Locate the cell with the specified text and output its [X, Y] center coordinate. 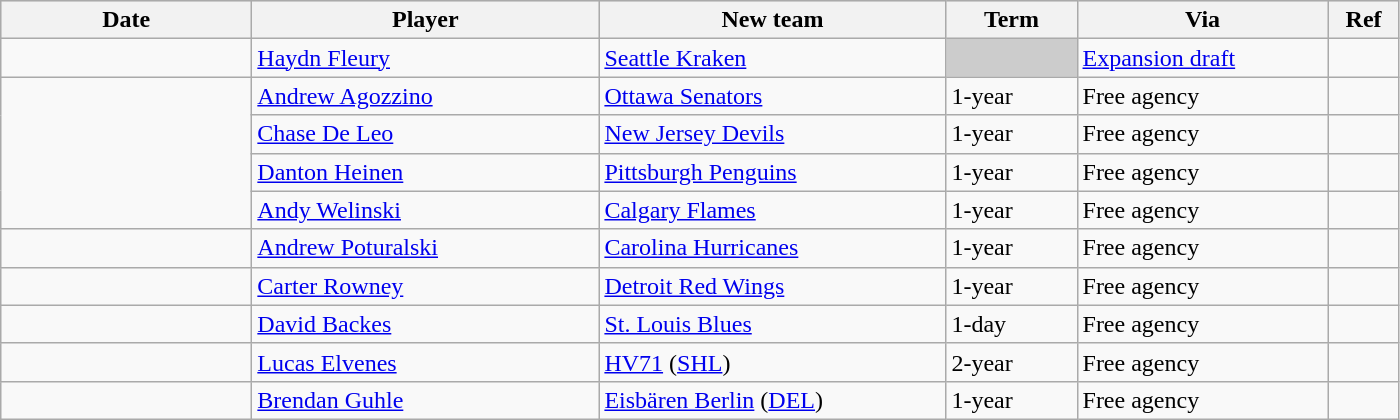
St. Louis Blues [772, 324]
Carolina Hurricanes [772, 248]
Eisbären Berlin (DEL) [772, 400]
Pittsburgh Penguins [772, 172]
Via [1202, 20]
Lucas Elvenes [426, 362]
David Backes [426, 324]
Term [1012, 20]
Player [426, 20]
1-day [1012, 324]
Danton Heinen [426, 172]
Seattle Kraken [772, 58]
New team [772, 20]
Haydn Fleury [426, 58]
Detroit Red Wings [772, 286]
Andy Welinski [426, 210]
Calgary Flames [772, 210]
Expansion draft [1202, 58]
Ottawa Senators [772, 96]
2-year [1012, 362]
Ref [1364, 20]
Date [126, 20]
Carter Rowney [426, 286]
Andrew Agozzino [426, 96]
HV71 (SHL) [772, 362]
New Jersey Devils [772, 134]
Andrew Poturalski [426, 248]
Brendan Guhle [426, 400]
Chase De Leo [426, 134]
